Provide the (x, y) coordinate of the cell's center where the given text is located.  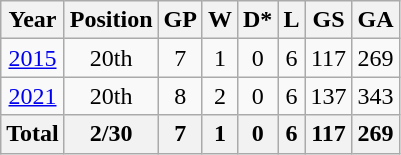
8 (180, 96)
GA (376, 20)
Total (33, 134)
D* (257, 20)
L (292, 20)
W (220, 20)
2021 (33, 96)
2015 (33, 58)
2/30 (111, 134)
137 (328, 96)
343 (376, 96)
GS (328, 20)
2 (220, 96)
Year (33, 20)
Position (111, 20)
GP (180, 20)
